Provide the [x, y] coordinate of the cell's center where the given text is located.  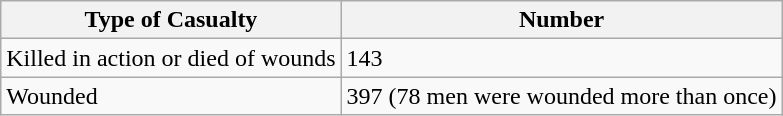
143 [562, 58]
397 (78 men were wounded more than once) [562, 96]
Wounded [171, 96]
Number [562, 20]
Killed in action or died of wounds [171, 58]
Type of Casualty [171, 20]
